Detect which cell encompasses the target text, then output its [x, y] center coordinate. 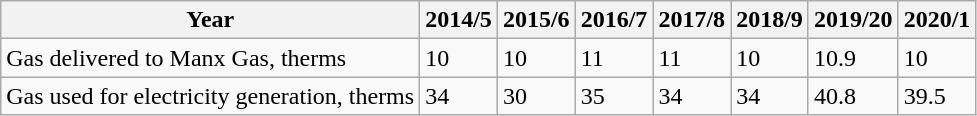
Year [210, 20]
10.9 [853, 58]
2015/6 [536, 20]
Gas delivered to Manx Gas, therms [210, 58]
30 [536, 96]
2019/20 [853, 20]
39.5 [937, 96]
Gas used for electricity generation, therms [210, 96]
2016/7 [614, 20]
40.8 [853, 96]
2014/5 [459, 20]
2018/9 [770, 20]
2017/8 [692, 20]
35 [614, 96]
2020/1 [937, 20]
